Determine the [x, y] coordinate at the center of the cell enclosing the given text.  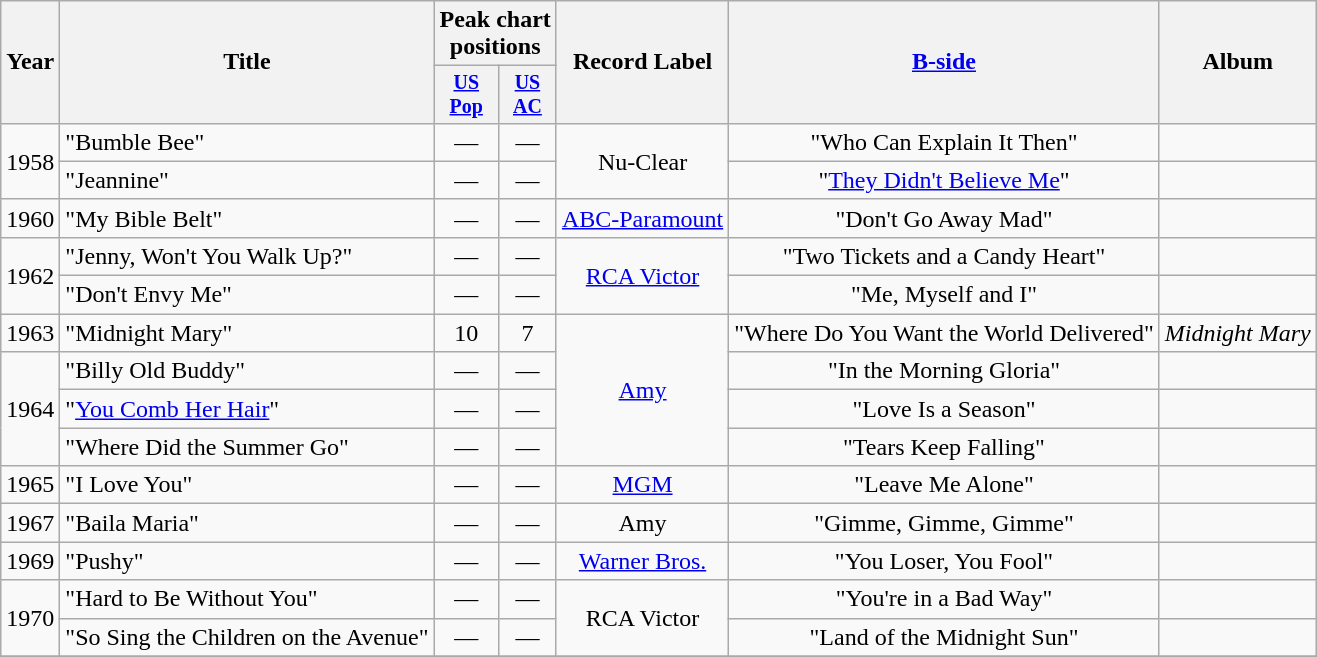
"Midnight Mary" [247, 333]
1958 [30, 161]
"Tears Keep Falling" [944, 447]
1963 [30, 333]
1960 [30, 218]
"So Sing the Children on the Avenue" [247, 637]
10 [466, 333]
"Bumble Bee" [247, 142]
"Jenny, Won't You Walk Up?" [247, 256]
"Who Can Explain It Then" [944, 142]
1965 [30, 485]
Year [30, 62]
Warner Bros. [642, 561]
USAC [527, 94]
"Leave Me Alone" [944, 485]
"Jeannine" [247, 180]
"Two Tickets and a Candy Heart" [944, 256]
"They Didn't Believe Me" [944, 180]
"In the Morning Gloria" [944, 371]
Peak chartpositions [495, 34]
"Hard to Be Without You" [247, 599]
Record Label [642, 62]
"You Loser, You Fool" [944, 561]
"Where Do You Want the World Delivered" [944, 333]
"Land of the Midnight Sun" [944, 637]
1964 [30, 409]
1967 [30, 523]
Midnight Mary [1238, 333]
"Baila Maria" [247, 523]
1962 [30, 275]
"Don't Go Away Mad" [944, 218]
1969 [30, 561]
"I Love You" [247, 485]
MGM [642, 485]
"Where Did the Summer Go" [247, 447]
Title [247, 62]
"Love Is a Season" [944, 409]
"You Comb Her Hair" [247, 409]
7 [527, 333]
"Gimme, Gimme, Gimme" [944, 523]
Album [1238, 62]
"Billy Old Buddy" [247, 371]
B-side [944, 62]
"My Bible Belt" [247, 218]
ABC-Paramount [642, 218]
"Pushy" [247, 561]
"You're in a Bad Way" [944, 599]
"Me, Myself and I" [944, 295]
"Don't Envy Me" [247, 295]
USPop [466, 94]
Nu-Clear [642, 161]
1970 [30, 618]
